Identify which cell holds the provided text, then report its (x, y) central coordinate. 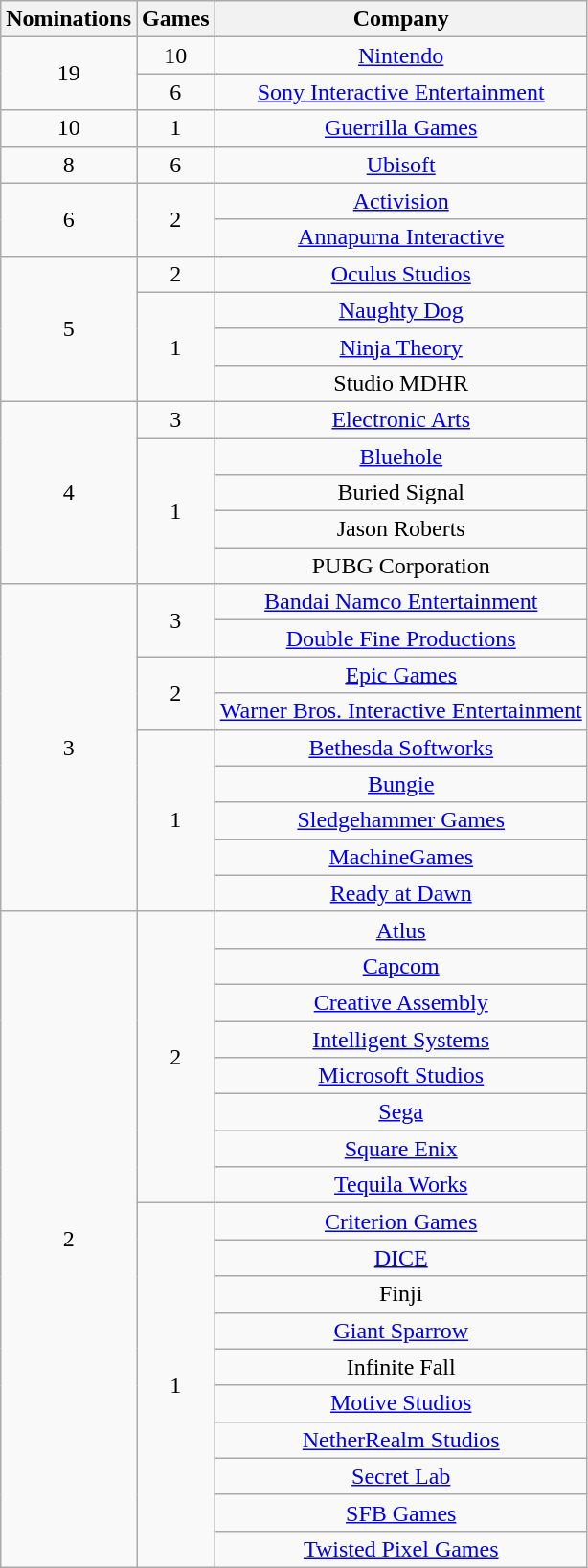
Double Fine Productions (400, 638)
Oculus Studios (400, 274)
Company (400, 19)
Motive Studios (400, 1403)
Intelligent Systems (400, 1039)
5 (69, 328)
Games (175, 19)
Activision (400, 201)
4 (69, 492)
Bungie (400, 784)
Sledgehammer Games (400, 820)
Secret Lab (400, 1476)
Ubisoft (400, 165)
Nominations (69, 19)
PUBG Corporation (400, 566)
Microsoft Studios (400, 1076)
Epic Games (400, 675)
Infinite Fall (400, 1367)
Warner Bros. Interactive Entertainment (400, 711)
Guerrilla Games (400, 128)
SFB Games (400, 1512)
Ninja Theory (400, 347)
Sega (400, 1112)
Buried Signal (400, 493)
Square Enix (400, 1149)
Ready at Dawn (400, 893)
Bethesda Softworks (400, 748)
Finji (400, 1294)
Tequila Works (400, 1185)
Nintendo (400, 56)
MachineGames (400, 857)
Sony Interactive Entertainment (400, 92)
Studio MDHR (400, 383)
Creative Assembly (400, 1002)
Criterion Games (400, 1221)
Jason Roberts (400, 529)
Electronic Arts (400, 419)
Giant Sparrow (400, 1331)
19 (69, 74)
Bluehole (400, 457)
Naughty Dog (400, 310)
8 (69, 165)
Twisted Pixel Games (400, 1549)
DICE (400, 1258)
Bandai Namco Entertainment (400, 602)
Atlus (400, 930)
NetherRealm Studios (400, 1440)
Capcom (400, 966)
Annapurna Interactive (400, 237)
